Pinpoint the cell where the given text exists, returning its (X, Y) midpoint coordinate. 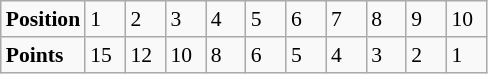
Position (43, 19)
12 (145, 55)
9 (426, 19)
15 (105, 55)
7 (346, 19)
Points (43, 55)
